Extract the [x, y] coordinate from the center of the cell holding the provided text.  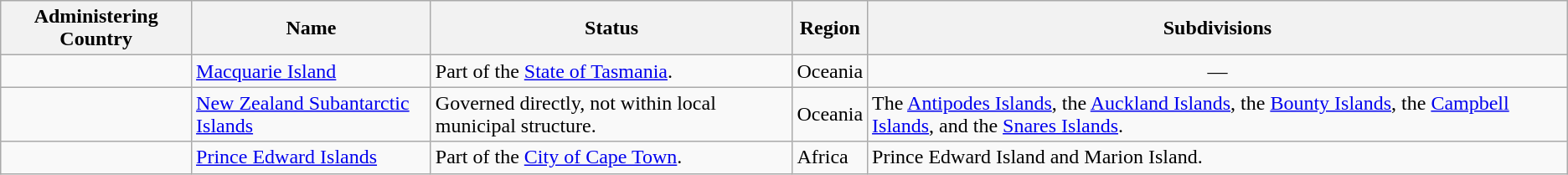
Africa [830, 157]
New Zealand Subantarctic Islands [312, 114]
Macquarie Island [312, 71]
The Antipodes Islands, the Auckland Islands, the Bounty Islands, the Campbell Islands, and the Snares Islands. [1218, 114]
Prince Edward Island and Marion Island. [1218, 157]
Part of the State of Tasmania. [611, 71]
Status [611, 28]
— [1218, 71]
Name [312, 28]
Part of the City of Cape Town. [611, 157]
Administering Country [96, 28]
Region [830, 28]
Subdivisions [1218, 28]
Governed directly, not within local municipal structure. [611, 114]
Prince Edward Islands [312, 157]
